Output the [X, Y] coordinate of the center of the cell containing the given text.  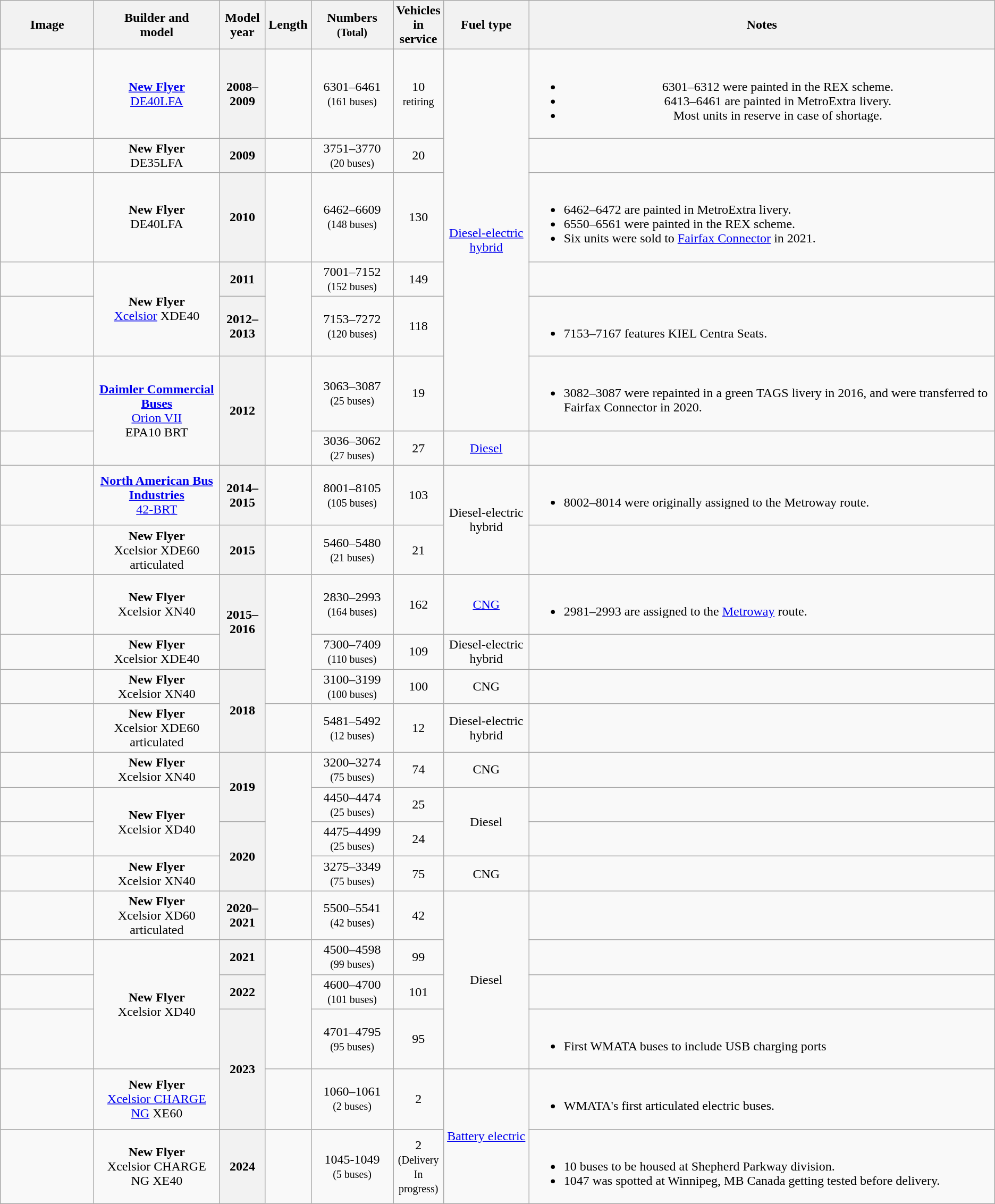
2009 [242, 155]
109 [418, 652]
4701–4795(95 buses) [352, 1039]
12 [418, 728]
74 [418, 770]
3200–3274(75 buses) [352, 770]
North American Bus Industries42-BRT [157, 495]
2012–2013 [242, 326]
162 [418, 604]
42 [418, 915]
101 [418, 992]
4450–4474(25 buses) [352, 805]
4475–4499(25 buses) [352, 839]
Image [47, 25]
New FlyerXcelsior XD60articulated [157, 915]
3275–3349(75 buses) [352, 874]
7153–7167 features KIEL Centra Seats. [762, 326]
Numbers(Total) [352, 25]
3100–3199(100 buses) [352, 686]
1045-1049(5 buses) [352, 1166]
2019 [242, 787]
WMATA's first articulated electric buses. [762, 1099]
2830–2993(164 buses) [352, 604]
3036–3062(27 buses) [352, 448]
7001–7152(152 buses) [352, 279]
2020–2021 [242, 915]
3082–3087 were repainted in a green TAGS livery in 2016, and were transferred to Fairfax Connector in 2020. [762, 393]
Model year [242, 25]
2 [418, 1099]
Fuel type [486, 25]
1060–1061(2 buses) [352, 1099]
2011 [242, 279]
8001–8105(105 buses) [352, 495]
2021 [242, 957]
Builder andmodel [157, 25]
New FlyerDE35LFA [157, 155]
27 [418, 448]
24 [418, 839]
118 [418, 326]
Battery electric [486, 1136]
8002–8014 were originally assigned to the Metroway route. [762, 495]
Notes [762, 25]
New FlyerXcelsior CHARGE NG XE40 [157, 1166]
Daimler Commercial BusesOrion VIIEPA10 BRT [157, 410]
19 [418, 393]
6301–6312 were painted in the REX scheme.6413–6461 are painted in MetroExtra livery.Most units in reserve in case of shortage. [762, 94]
4600–4700(101 buses) [352, 992]
10retiring [418, 94]
6462–6609(148 buses) [352, 217]
2023 [242, 1069]
2981–2993 are assigned to the Metroway route. [762, 604]
75 [418, 874]
149 [418, 279]
103 [418, 495]
7153–7272(120 buses) [352, 326]
6462–6472 are painted in MetroExtra livery.6550–6561 were painted in the REX scheme.Six units were sold to Fairfax Connector in 2021. [762, 217]
99 [418, 957]
2015–2016 [242, 621]
2(Delivery In progress) [418, 1166]
New FlyerXcelsior CHARGE NG XE60 [157, 1099]
100 [418, 686]
95 [418, 1039]
First WMATA buses to include USB charging ports [762, 1039]
3751–3770(20 buses) [352, 155]
5481–5492(12 buses) [352, 728]
2022 [242, 992]
2008–2009 [242, 94]
20 [418, 155]
4500–4598(99 buses) [352, 957]
2018 [242, 710]
2012 [242, 410]
5460–5480(21 buses) [352, 550]
7300–7409(110 buses) [352, 652]
2014–2015 [242, 495]
Vehiclesin service [418, 25]
2010 [242, 217]
Length [288, 25]
2015 [242, 550]
2024 [242, 1166]
25 [418, 805]
3063–3087(25 buses) [352, 393]
10 buses to be housed at Shepherd Parkway division.1047 was spotted at Winnipeg, MB Canada getting tested before delivery. [762, 1166]
5500–5541(42 buses) [352, 915]
130 [418, 217]
21 [418, 550]
2020 [242, 856]
6301–6461(161 buses) [352, 94]
